Identify which cell holds the provided text, then report its (x, y) central coordinate. 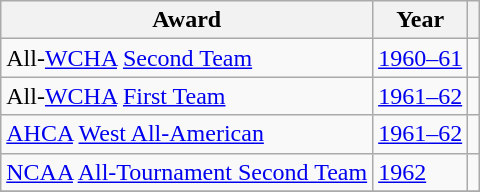
Year (420, 20)
Award (187, 20)
AHCA West All-American (187, 134)
NCAA All-Tournament Second Team (187, 172)
All-WCHA Second Team (187, 58)
All-WCHA First Team (187, 96)
1960–61 (420, 58)
1962 (420, 172)
